Capture the cell that displays the provided text and extract its [x, y] central coordinate. 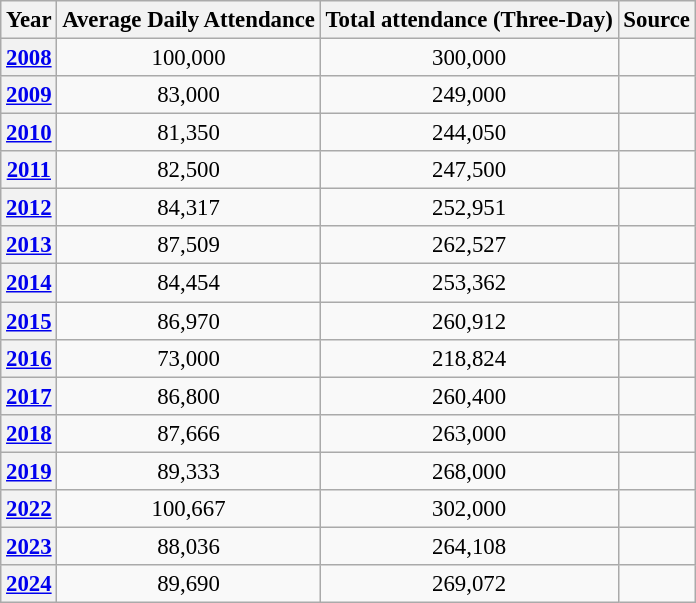
2012 [29, 208]
88,036 [188, 546]
2024 [29, 584]
268,000 [469, 471]
2023 [29, 546]
86,800 [188, 396]
Total attendance (Three-Day) [469, 20]
86,970 [188, 321]
260,912 [469, 321]
2022 [29, 509]
2011 [29, 170]
2008 [29, 58]
2013 [29, 245]
82,500 [188, 170]
84,317 [188, 208]
244,050 [469, 133]
2019 [29, 471]
2017 [29, 396]
269,072 [469, 584]
218,824 [469, 358]
253,362 [469, 283]
Average Daily Attendance [188, 20]
252,951 [469, 208]
83,000 [188, 95]
89,690 [188, 584]
262,527 [469, 245]
73,000 [188, 358]
302,000 [469, 509]
100,667 [188, 509]
2010 [29, 133]
264,108 [469, 546]
2016 [29, 358]
2015 [29, 321]
100,000 [188, 58]
89,333 [188, 471]
260,400 [469, 396]
263,000 [469, 433]
2009 [29, 95]
Source [656, 20]
87,509 [188, 245]
247,500 [469, 170]
81,350 [188, 133]
2018 [29, 433]
249,000 [469, 95]
84,454 [188, 283]
2014 [29, 283]
300,000 [469, 58]
Year [29, 20]
87,666 [188, 433]
